For the text-containing cell, return its midpoint in (X, Y) coordinate format. 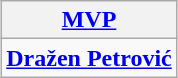
MVP (90, 20)
Dražen Petrović (90, 58)
